Identify which cell holds the provided text, then report its [x, y] central coordinate. 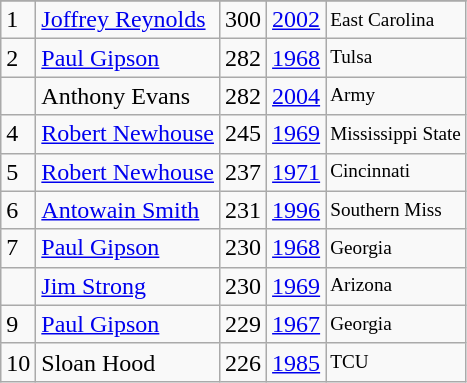
6 [18, 210]
1971 [296, 172]
237 [244, 172]
2 [18, 58]
Sloan Hood [128, 362]
229 [244, 324]
1996 [296, 210]
2004 [296, 96]
Southern Miss [396, 210]
5 [18, 172]
1 [18, 20]
Joffrey Reynolds [128, 20]
1985 [296, 362]
East Carolina [396, 20]
300 [244, 20]
9 [18, 324]
TCU [396, 362]
245 [244, 134]
10 [18, 362]
Jim Strong [128, 286]
Mississippi State [396, 134]
Cincinnati [396, 172]
2002 [296, 20]
Antowain Smith [128, 210]
4 [18, 134]
7 [18, 248]
Tulsa [396, 58]
226 [244, 362]
Arizona [396, 286]
1967 [296, 324]
Anthony Evans [128, 96]
231 [244, 210]
Army [396, 96]
